Detect which cell encompasses the target text, then output its [x, y] center coordinate. 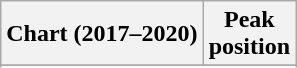
Chart (2017–2020) [102, 34]
Peak position [249, 34]
